Search for the cell housing the specified text and yield its (X, Y) center coordinate. 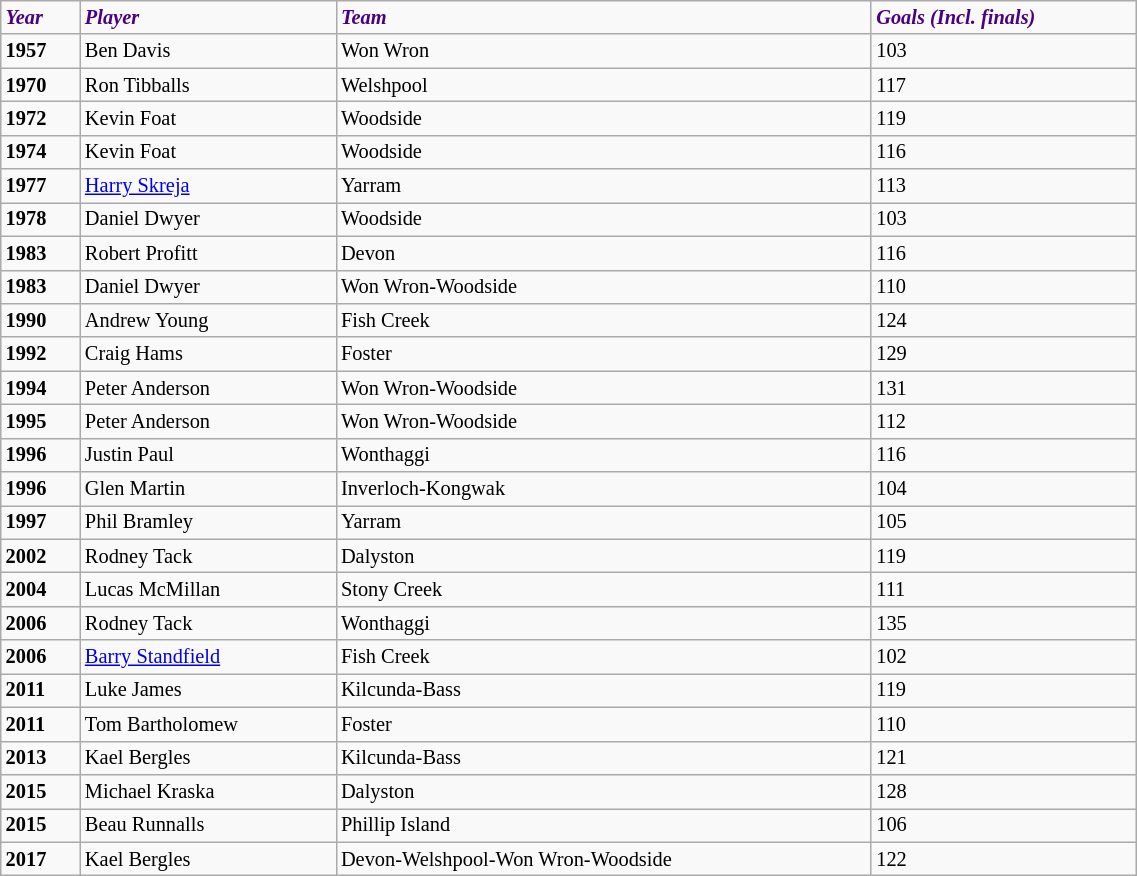
Andrew Young (208, 320)
Won Wron (604, 51)
1978 (40, 219)
Tom Bartholomew (208, 724)
Justin Paul (208, 455)
2004 (40, 589)
102 (1004, 657)
Craig Hams (208, 354)
105 (1004, 522)
Player (208, 17)
128 (1004, 791)
1995 (40, 421)
113 (1004, 186)
Phil Bramley (208, 522)
Phillip Island (604, 825)
Team (604, 17)
Devon-Welshpool-Won Wron-Woodside (604, 859)
106 (1004, 825)
135 (1004, 623)
Inverloch-Kongwak (604, 489)
Year (40, 17)
Michael Kraska (208, 791)
112 (1004, 421)
129 (1004, 354)
Glen Martin (208, 489)
111 (1004, 589)
124 (1004, 320)
104 (1004, 489)
1990 (40, 320)
Robert Profitt (208, 253)
1992 (40, 354)
2017 (40, 859)
1977 (40, 186)
1957 (40, 51)
2013 (40, 758)
117 (1004, 85)
Welshpool (604, 85)
131 (1004, 388)
Devon (604, 253)
1997 (40, 522)
Barry Standfield (208, 657)
121 (1004, 758)
122 (1004, 859)
1972 (40, 118)
Ron Tibballs (208, 85)
Harry Skreja (208, 186)
1970 (40, 85)
Lucas McMillan (208, 589)
Stony Creek (604, 589)
1994 (40, 388)
1974 (40, 152)
Luke James (208, 690)
Ben Davis (208, 51)
2002 (40, 556)
Beau Runnalls (208, 825)
Goals (Incl. finals) (1004, 17)
